Search for the cell housing the specified text and yield its [x, y] center coordinate. 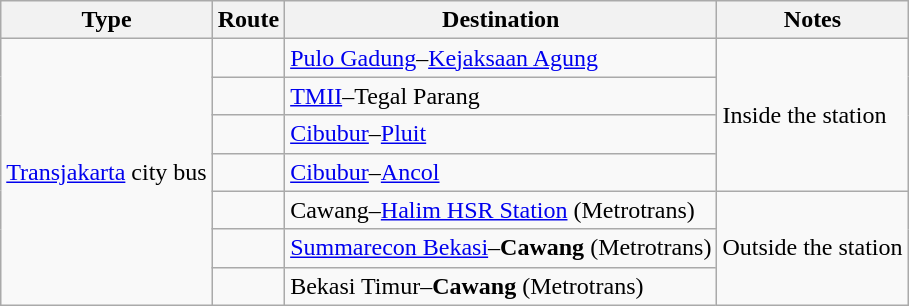
Transjakarta city bus [106, 172]
Bekasi Timur–Cawang (Metrotrans) [501, 286]
Type [106, 20]
Route [248, 20]
Cibubur–Pluit [501, 134]
Notes [812, 20]
Cibubur–Ancol [501, 172]
Outside the station [812, 248]
Destination [501, 20]
TMII–Tegal Parang [501, 96]
Pulo Gadung–Kejaksaan Agung [501, 58]
Cawang–Halim HSR Station (Metrotrans) [501, 210]
Inside the station [812, 115]
Summarecon Bekasi–Cawang (Metrotrans) [501, 248]
